Identify which cell holds the provided text, then report its (x, y) central coordinate. 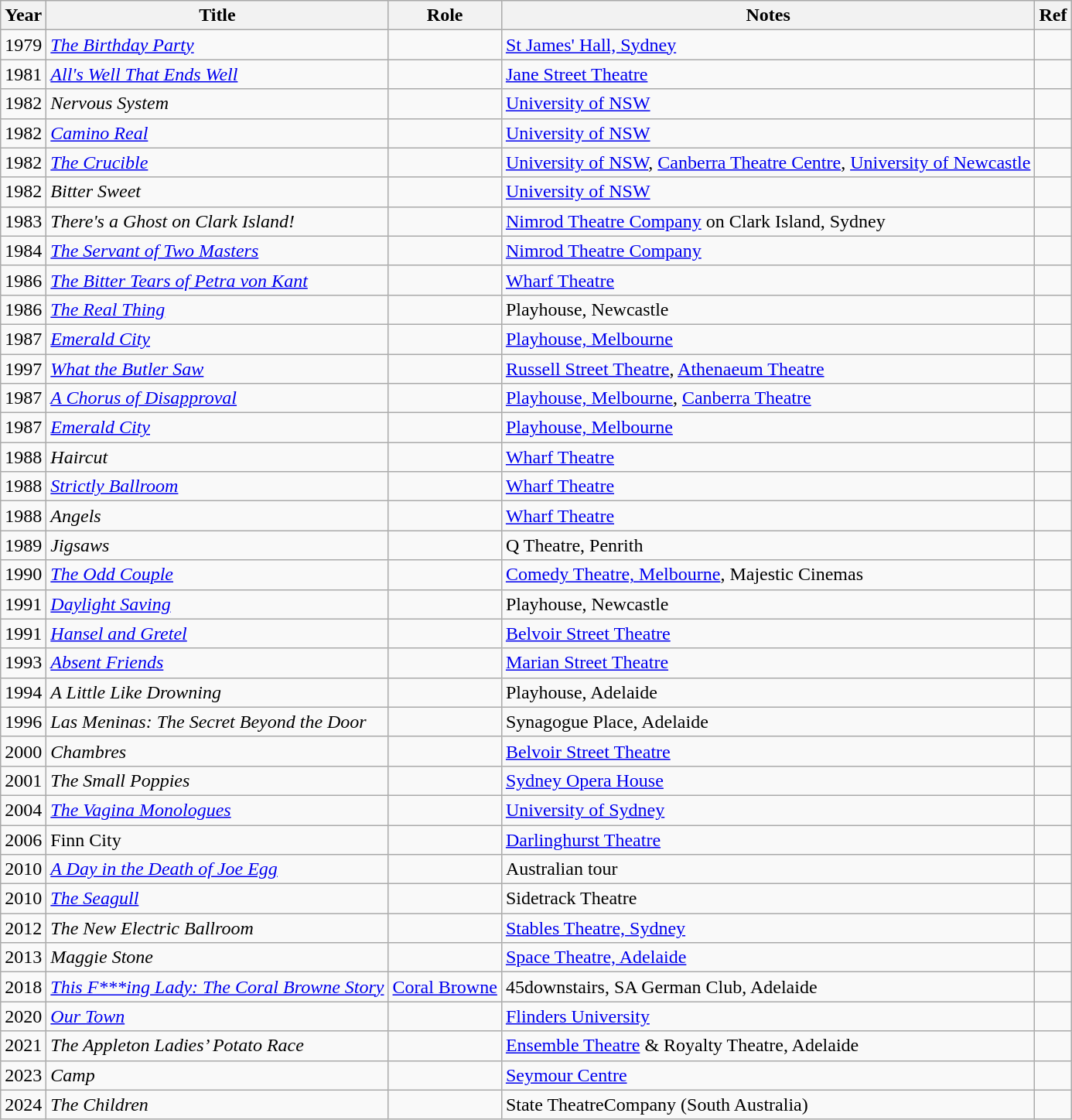
A Little Like Drowning (217, 692)
Stables Theatre, Sydney (768, 928)
2013 (23, 958)
1989 (23, 545)
A Day in the Death of Joe Egg (217, 869)
1996 (23, 722)
1990 (23, 575)
The Servant of Two Masters (217, 251)
Playhouse, Adelaide (768, 692)
The Vagina Monologues (217, 810)
All's Well That Ends Well (217, 74)
Finn City (217, 839)
The New Electric Ballroom (217, 928)
2020 (23, 1016)
1983 (23, 221)
Nervous System (217, 104)
Flinders University (768, 1016)
Maggie Stone (217, 958)
Jigsaws (217, 545)
The Birthday Party (217, 45)
45downstairs, SA German Club, Adelaide (768, 987)
Marian Street Theatre (768, 663)
Darlinghurst Theatre (768, 839)
Jane Street Theatre (768, 74)
Camp (217, 1075)
Synagogue Place, Adelaide (768, 722)
University of NSW, Canberra Theatre Centre, University of Newcastle (768, 162)
1979 (23, 45)
2012 (23, 928)
Title (217, 15)
The Appleton Ladies’ Potato Race (217, 1046)
Role (445, 15)
Haircut (217, 457)
Nimrod Theatre Company (768, 251)
2000 (23, 751)
Hansel and Gretel (217, 633)
State TheatreCompany (South Australia) (768, 1105)
Las Meninas: The Secret Beyond the Door (217, 722)
The Children (217, 1105)
Absent Friends (217, 663)
Bitter Sweet (217, 192)
1981 (23, 74)
Strictly Ballroom (217, 487)
What the Butler Saw (217, 369)
Our Town (217, 1016)
2024 (23, 1105)
Daylight Saving (217, 604)
There's a Ghost on Clark Island! (217, 221)
2018 (23, 987)
Ensemble Theatre & Royalty Theatre, Adelaide (768, 1046)
Russell Street Theatre, Athenaeum Theatre (768, 369)
University of Sydney (768, 810)
1994 (23, 692)
Comedy Theatre, Melbourne, Majestic Cinemas (768, 575)
1993 (23, 663)
Q Theatre, Penrith (768, 545)
Angels (217, 516)
Space Theatre, Adelaide (768, 958)
The Real Thing (217, 309)
Coral Browne (445, 987)
2021 (23, 1046)
St James' Hall, Sydney (768, 45)
1997 (23, 369)
The Small Poppies (217, 780)
2006 (23, 839)
2023 (23, 1075)
Sydney Opera House (768, 780)
The Odd Couple (217, 575)
The Bitter Tears of Petra von Kant (217, 280)
Nimrod Theatre Company on Clark Island, Sydney (768, 221)
1984 (23, 251)
The Seagull (217, 899)
2001 (23, 780)
Ref (1053, 15)
This F***ing Lady: The Coral Browne Story (217, 987)
Australian tour (768, 869)
Camino Real (217, 133)
Seymour Centre (768, 1075)
The Crucible (217, 162)
2004 (23, 810)
Sidetrack Theatre (768, 899)
Playhouse, Melbourne, Canberra Theatre (768, 398)
Notes (768, 15)
Chambres (217, 751)
Year (23, 15)
A Chorus of Disapproval (217, 398)
